From the cell containing the given text, extract its center point as [X, Y] coordinate. 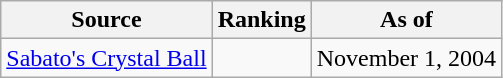
Source [106, 20]
Sabato's Crystal Ball [106, 58]
Ranking [262, 20]
November 1, 2004 [406, 58]
As of [406, 20]
